From the cell containing the given text, extract its center point as (x, y) coordinate. 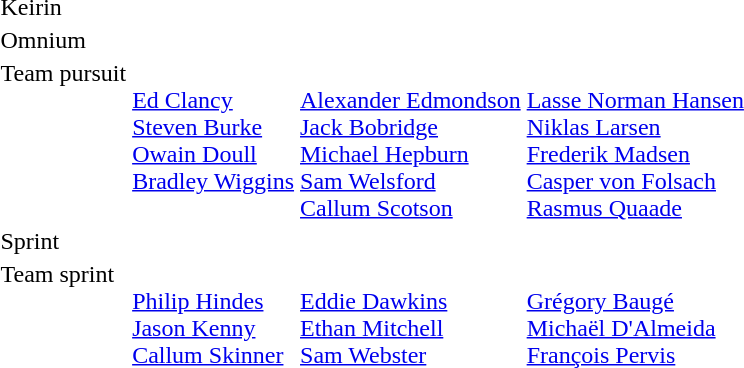
Ed ClancySteven BurkeOwain DoullBradley Wiggins (214, 140)
Alexander EdmondsonJack BobridgeMichael HepburnSam WelsfordCallum Scotson (411, 140)
